Pinpoint the cell where the given text exists, returning its (x, y) midpoint coordinate. 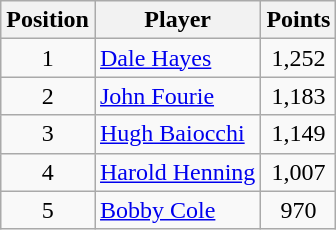
4 (48, 172)
Points (298, 20)
Hugh Baiocchi (177, 134)
2 (48, 96)
Harold Henning (177, 172)
Player (177, 20)
970 (298, 210)
Dale Hayes (177, 58)
Position (48, 20)
1,252 (298, 58)
1,007 (298, 172)
3 (48, 134)
1,183 (298, 96)
John Fourie (177, 96)
Bobby Cole (177, 210)
1 (48, 58)
5 (48, 210)
1,149 (298, 134)
